Pinpoint the cell where the given text exists, returning its [X, Y] midpoint coordinate. 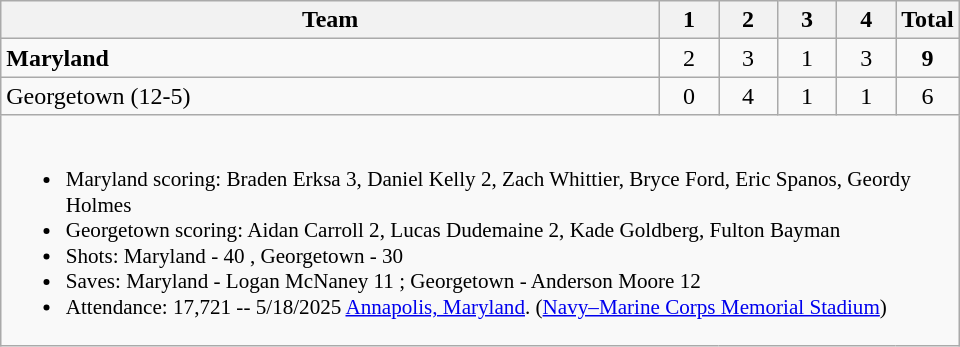
Total [928, 20]
0 [688, 96]
Team [330, 20]
Maryland [330, 58]
6 [928, 96]
9 [928, 58]
Georgetown (12-5) [330, 96]
